Extract the (X, Y) coordinate from the center of the cell holding the provided text.  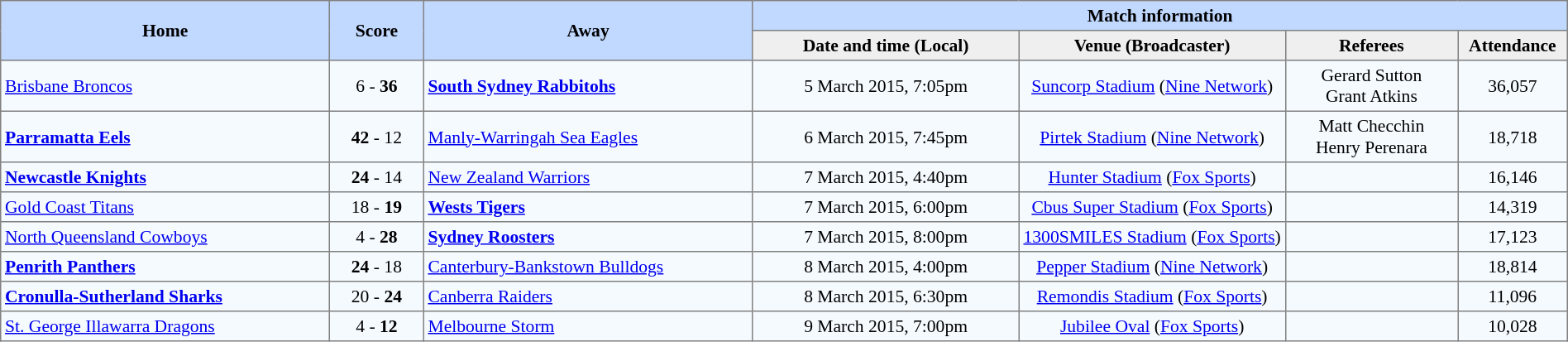
Hunter Stadium (Fox Sports) (1152, 177)
Jubilee Oval (Fox Sports) (1152, 326)
Canterbury-Bankstown Bulldogs (588, 267)
Manly-Warringah Sea Eagles (588, 137)
18,814 (1513, 267)
Canberra Raiders (588, 296)
Match information (1159, 16)
8 March 2015, 6:30pm (886, 296)
Parramatta Eels (165, 137)
10,028 (1513, 326)
Away (588, 31)
24 - 18 (377, 267)
7 March 2015, 4:40pm (886, 177)
Home (165, 31)
Gold Coast Titans (165, 207)
Sydney Roosters (588, 237)
Cronulla-Sutherland Sharks (165, 296)
Brisbane Broncos (165, 86)
Wests Tigers (588, 207)
8 March 2015, 4:00pm (886, 267)
20 - 24 (377, 296)
18,718 (1513, 137)
Attendance (1513, 46)
Melbourne Storm (588, 326)
Score (377, 31)
9 March 2015, 7:00pm (886, 326)
5 March 2015, 7:05pm (886, 86)
Newcastle Knights (165, 177)
Matt ChecchinHenry Perenara (1371, 137)
St. George Illawarra Dragons (165, 326)
16,146 (1513, 177)
4 - 28 (377, 237)
6 March 2015, 7:45pm (886, 137)
Date and time (Local) (886, 46)
Pirtek Stadium (Nine Network) (1152, 137)
11,096 (1513, 296)
4 - 12 (377, 326)
42 - 12 (377, 137)
6 - 36 (377, 86)
Referees (1371, 46)
7 March 2015, 8:00pm (886, 237)
1300SMILES Stadium (Fox Sports) (1152, 237)
24 - 14 (377, 177)
North Queensland Cowboys (165, 237)
Penrith Panthers (165, 267)
Suncorp Stadium (Nine Network) (1152, 86)
Remondis Stadium (Fox Sports) (1152, 296)
South Sydney Rabbitohs (588, 86)
Cbus Super Stadium (Fox Sports) (1152, 207)
18 - 19 (377, 207)
7 March 2015, 6:00pm (886, 207)
Gerard SuttonGrant Atkins (1371, 86)
17,123 (1513, 237)
36,057 (1513, 86)
New Zealand Warriors (588, 177)
Venue (Broadcaster) (1152, 46)
Pepper Stadium (Nine Network) (1152, 267)
14,319 (1513, 207)
